Capture the cell that displays the provided text and extract its (x, y) central coordinate. 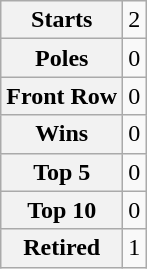
Starts (62, 20)
1 (134, 248)
Wins (62, 134)
Poles (62, 58)
Top 5 (62, 172)
Retired (62, 248)
Top 10 (62, 210)
Front Row (62, 96)
2 (134, 20)
